For the text-containing cell, return its midpoint in (X, Y) coordinate format. 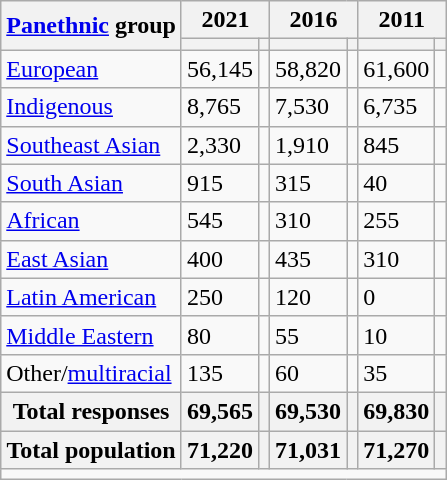
Middle Eastern (92, 335)
2016 (314, 20)
71,270 (396, 449)
61,600 (396, 69)
435 (308, 259)
South Asian (92, 183)
250 (220, 297)
35 (396, 373)
8,765 (220, 107)
40 (396, 183)
Total responses (92, 411)
7,530 (308, 107)
10 (396, 335)
255 (396, 221)
135 (220, 373)
545 (220, 221)
2011 (402, 20)
Total population (92, 449)
55 (308, 335)
East Asian (92, 259)
845 (396, 145)
Indigenous (92, 107)
European (92, 69)
Southeast Asian (92, 145)
Panethnic group (92, 26)
6,735 (396, 107)
315 (308, 183)
56,145 (220, 69)
915 (220, 183)
71,220 (220, 449)
0 (396, 297)
1,910 (308, 145)
71,031 (308, 449)
80 (220, 335)
Other/multiracial (92, 373)
69,530 (308, 411)
2,330 (220, 145)
Latin American (92, 297)
120 (308, 297)
400 (220, 259)
69,565 (220, 411)
African (92, 221)
58,820 (308, 69)
69,830 (396, 411)
2021 (225, 20)
60 (308, 373)
